Identify which cell holds the provided text, then report its (x, y) central coordinate. 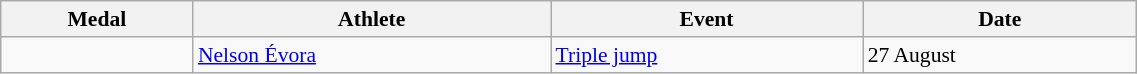
Medal (97, 19)
Athlete (372, 19)
Nelson Évora (372, 55)
Event (707, 19)
Triple jump (707, 55)
Date (1000, 19)
27 August (1000, 55)
